Search for the cell housing the specified text and yield its [X, Y] center coordinate. 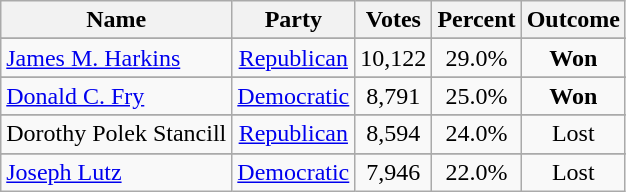
22.0% [476, 172]
8,594 [394, 134]
Percent [476, 20]
8,791 [394, 96]
7,946 [394, 172]
Joseph Lutz [116, 172]
Name [116, 20]
Votes [394, 20]
Outcome [573, 20]
James M. Harkins [116, 58]
25.0% [476, 96]
29.0% [476, 58]
Dorothy Polek Stancill [116, 134]
Party [294, 20]
24.0% [476, 134]
10,122 [394, 58]
Donald C. Fry [116, 96]
